Return (X, Y) of the center of cell containing provided text 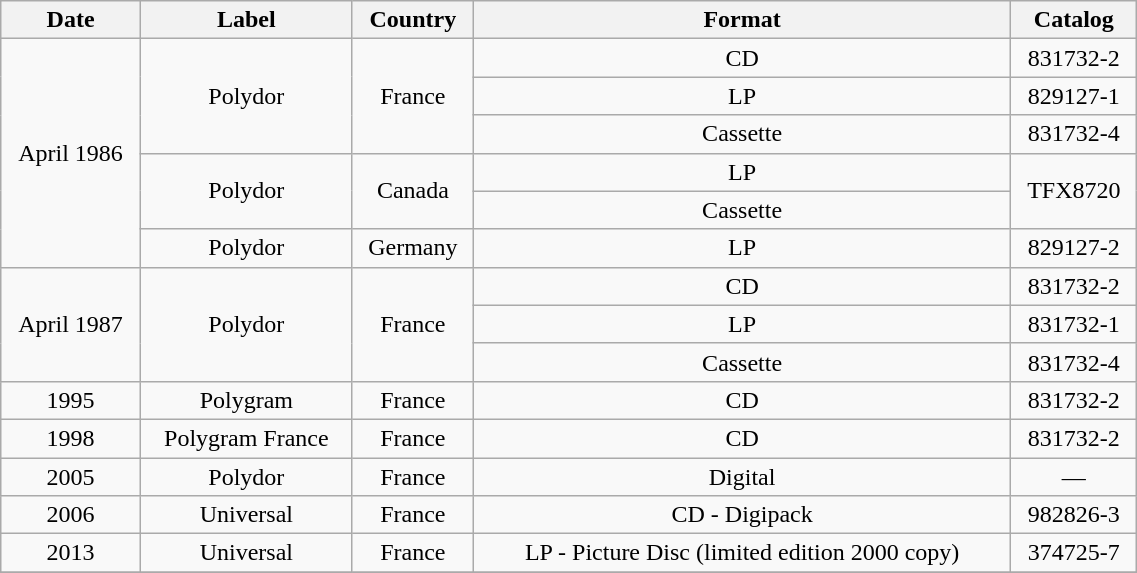
Date (71, 20)
Digital (742, 477)
829127-1 (1074, 96)
CD - Digipack (742, 515)
Germany (412, 248)
Format (742, 20)
831732-1 (1074, 324)
982826-3 (1074, 515)
374725-7 (1074, 553)
April 1987 (71, 324)
1998 (71, 438)
Polygram France (246, 438)
2013 (71, 553)
Catalog (1074, 20)
829127-2 (1074, 248)
2006 (71, 515)
— (1074, 477)
Label (246, 20)
Polygram (246, 400)
April 1986 (71, 153)
Canada (412, 191)
2005 (71, 477)
LP - Picture Disc (limited edition 2000 copy) (742, 553)
TFX8720 (1074, 191)
1995 (71, 400)
Country (412, 20)
